Search for the cell housing the specified text and yield its [x, y] center coordinate. 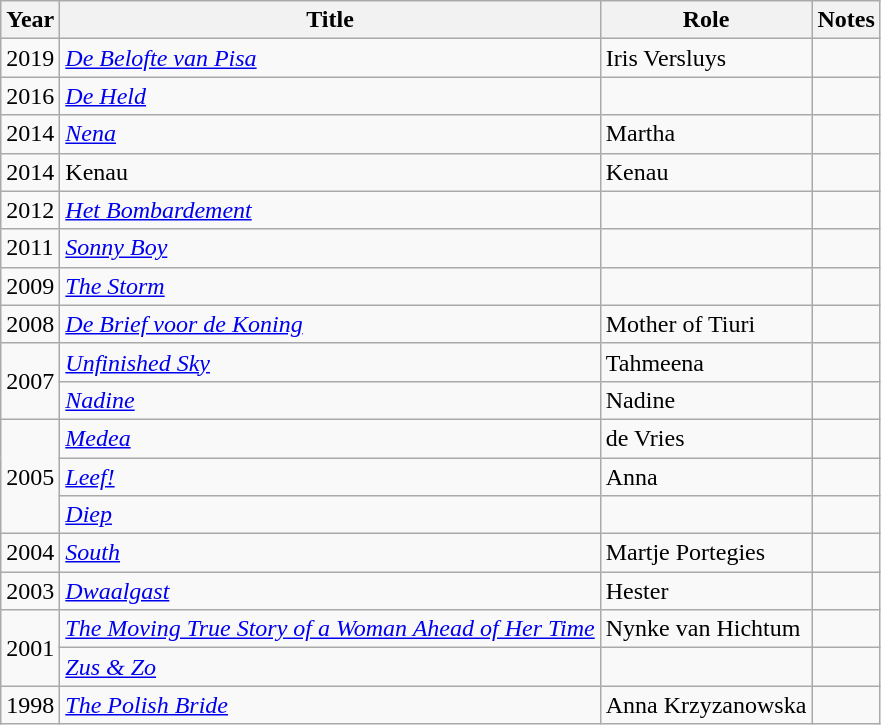
2007 [30, 381]
Unfinished Sky [330, 362]
de Vries [706, 438]
Sonny Boy [330, 248]
Hester [706, 591]
Diep [330, 515]
Title [330, 20]
2016 [30, 96]
2019 [30, 58]
De Belofte van Pisa [330, 58]
1998 [30, 705]
The Storm [330, 286]
The Polish Bride [330, 705]
2004 [30, 553]
Leef! [330, 477]
Het Bombardement [330, 210]
De Brief voor de Koning [330, 324]
South [330, 553]
2011 [30, 248]
2009 [30, 286]
Nynke van Hichtum [706, 629]
The Moving True Story of a Woman Ahead of Her Time [330, 629]
2008 [30, 324]
Anna [706, 477]
Nena [330, 134]
Medea [330, 438]
Martha [706, 134]
Zus & Zo [330, 667]
2001 [30, 648]
Role [706, 20]
2003 [30, 591]
2012 [30, 210]
Mother of Tiuri [706, 324]
Notes [846, 20]
Dwaalgast [330, 591]
2005 [30, 476]
Year [30, 20]
Tahmeena [706, 362]
De Held [330, 96]
Iris Versluys [706, 58]
Martje Portegies [706, 553]
Anna Krzyzanowska [706, 705]
